Return (x, y) of the center of cell containing provided text 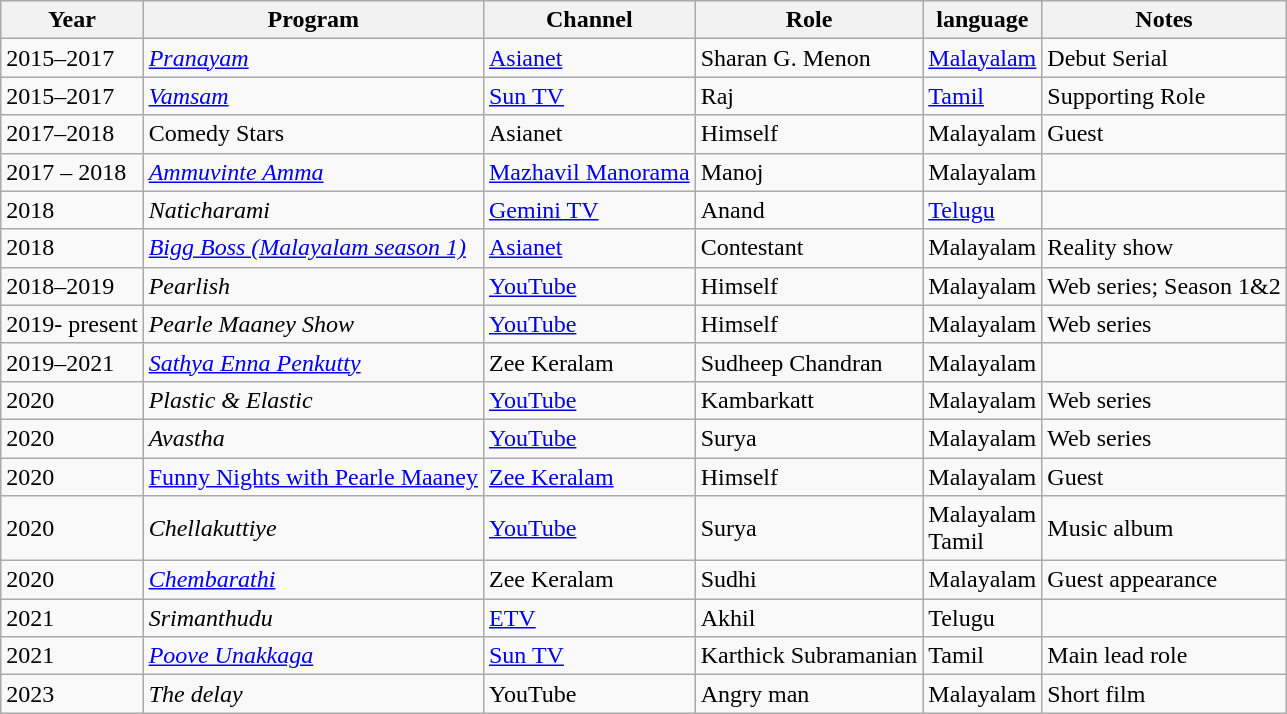
language (982, 20)
Angry man (809, 694)
Bigg Boss (Malayalam season 1) (313, 248)
Raj (809, 96)
ETV (589, 618)
Avastha (313, 438)
Pearlish (313, 286)
2017–2018 (72, 134)
Poove Unakkaga (313, 656)
Music album (1164, 528)
Plastic & Elastic (313, 400)
2017 – 2018 (72, 172)
Web series; Season 1&2 (1164, 286)
Naticharami (313, 210)
2019–2021 (72, 362)
Notes (1164, 20)
Role (809, 20)
Sudheep Chandran (809, 362)
Guest appearance (1164, 580)
Mazhavil Manorama (589, 172)
Channel (589, 20)
Sudhi (809, 580)
Reality show (1164, 248)
2018–2019 (72, 286)
Sathya Enna Penkutty (313, 362)
Pearle Maaney Show (313, 324)
Srimanthudu (313, 618)
Short film (1164, 694)
2019- present (72, 324)
Anand (809, 210)
Vamsam (313, 96)
Pranayam (313, 58)
Akhil (809, 618)
Malayalam Tamil (982, 528)
Comedy Stars (313, 134)
Debut Serial (1164, 58)
Manoj (809, 172)
Main lead role (1164, 656)
Gemini TV (589, 210)
Chellakuttiye (313, 528)
Sharan G. Menon (809, 58)
Contestant (809, 248)
Kambarkatt (809, 400)
Funny Nights with Pearle Maaney (313, 477)
Chembarathi (313, 580)
Program (313, 20)
Year (72, 20)
Supporting Role (1164, 96)
The delay (313, 694)
2023 (72, 694)
Ammuvinte Amma (313, 172)
Karthick Subramanian (809, 656)
